Scan for the cell matching the given text and deliver its [X, Y] coordinate at center. 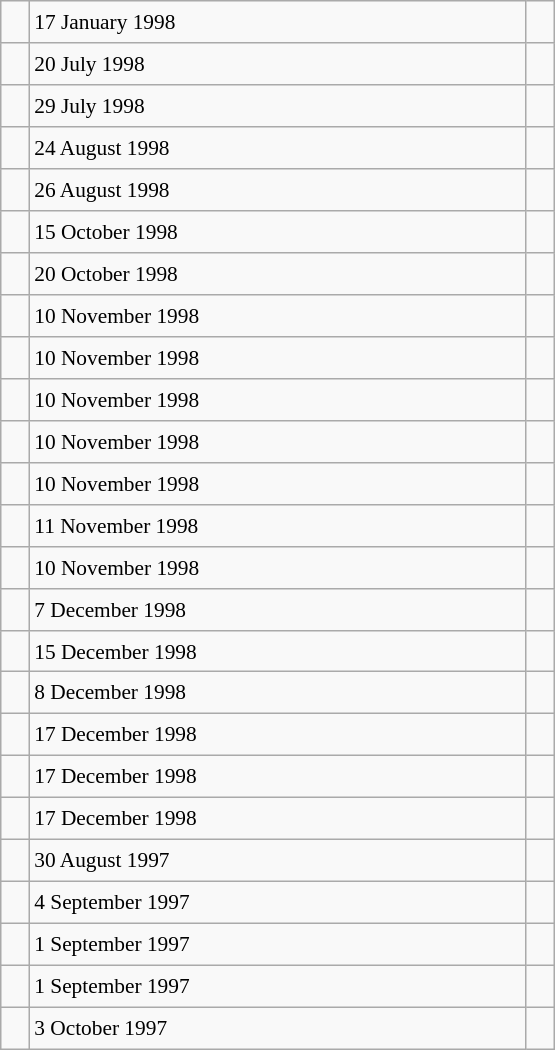
26 August 1998 [278, 190]
30 August 1997 [278, 861]
24 August 1998 [278, 148]
29 July 1998 [278, 106]
8 December 1998 [278, 693]
4 September 1997 [278, 903]
20 October 1998 [278, 274]
20 July 1998 [278, 64]
3 October 1997 [278, 1028]
15 December 1998 [278, 651]
11 November 1998 [278, 525]
17 January 1998 [278, 22]
7 December 1998 [278, 609]
15 October 1998 [278, 232]
